Provide the [X, Y] coordinate of the cell's center where the given text is located.  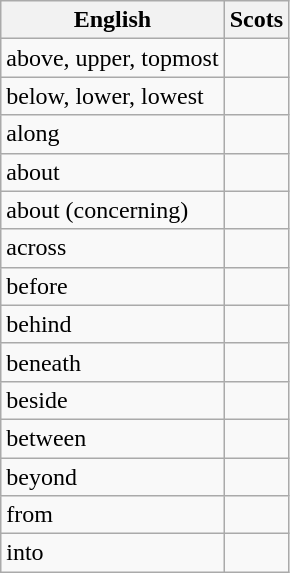
behind [112, 324]
across [112, 248]
English [112, 20]
about (concerning) [112, 210]
before [112, 286]
Scots [256, 20]
beside [112, 400]
about [112, 172]
below, lower, lowest [112, 96]
from [112, 515]
into [112, 553]
above, upper, topmost [112, 58]
along [112, 134]
between [112, 438]
beneath [112, 362]
beyond [112, 477]
